Return (X, Y) of the center of cell containing provided text 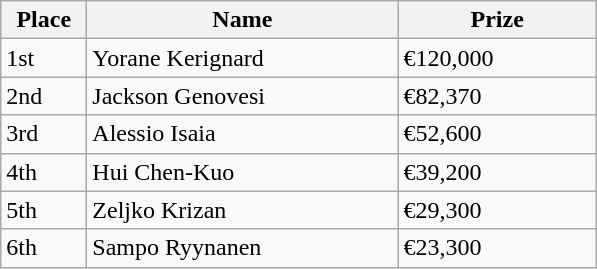
Sampo Ryynanen (242, 248)
4th (44, 172)
Jackson Genovesi (242, 96)
1st (44, 58)
3rd (44, 134)
€52,600 (498, 134)
Alessio Isaia (242, 134)
5th (44, 210)
Zeljko Krizan (242, 210)
Hui Chen-Kuo (242, 172)
€39,200 (498, 172)
Yorane Kerignard (242, 58)
Name (242, 20)
Prize (498, 20)
€120,000 (498, 58)
€23,300 (498, 248)
6th (44, 248)
2nd (44, 96)
€29,300 (498, 210)
€82,370 (498, 96)
Place (44, 20)
